From the cell containing the given text, extract its center point as [x, y] coordinate. 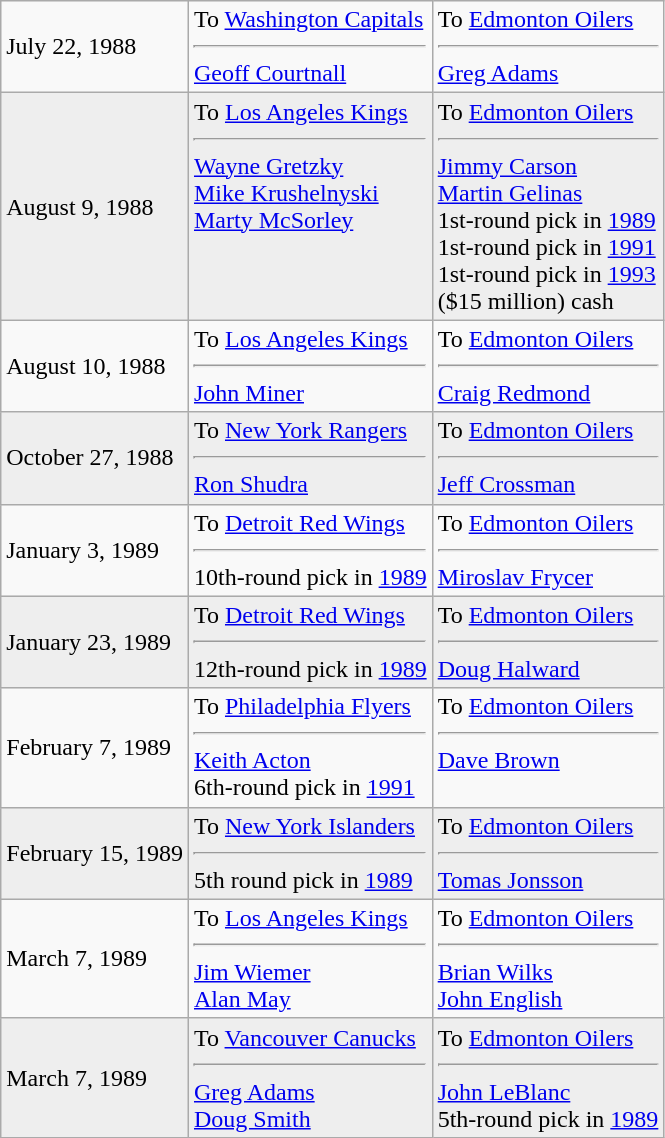
To Vancouver CanucksGreg AdamsDoug Smith [310, 1078]
To Detroit Red Wings12th-round pick in 1989 [310, 642]
To Edmonton OilersCraig Redmond [548, 366]
August 10, 1988 [95, 366]
To Washington CapitalsGeoff Courtnall [310, 47]
February 15, 1989 [95, 853]
To Los Angeles KingsJohn Miner [310, 366]
To New York Islanders5th round pick in 1989 [310, 853]
To Edmonton OilersDave Brown [548, 748]
October 27, 1988 [95, 458]
To Edmonton OilersMiroslav Frycer [548, 550]
To Edmonton OilersJeff Crossman [548, 458]
February 7, 1989 [95, 748]
To New York RangersRon Shudra [310, 458]
To Los Angeles KingsJim WiemerAlan May [310, 958]
January 3, 1989 [95, 550]
To Detroit Red Wings10th-round pick in 1989 [310, 550]
To Edmonton OilersDoug Halward [548, 642]
To Edmonton OilersBrian WilksJohn English [548, 958]
To Edmonton OilersGreg Adams [548, 47]
August 9, 1988 [95, 206]
To Edmonton OilersJimmy CarsonMartin Gelinas1st-round pick in 19891st-round pick in 19911st-round pick in 1993($15 million) cash [548, 206]
To Philadelphia FlyersKeith Acton6th-round pick in 1991 [310, 748]
July 22, 1988 [95, 47]
January 23, 1989 [95, 642]
To Edmonton OilersJohn LeBlanc5th-round pick in 1989 [548, 1078]
To Los Angeles KingsWayne GretzkyMike KrushelnyskiMarty McSorley [310, 206]
To Edmonton OilersTomas Jonsson [548, 853]
